Provide the [x, y] coordinate of the cell's center where the given text is located.  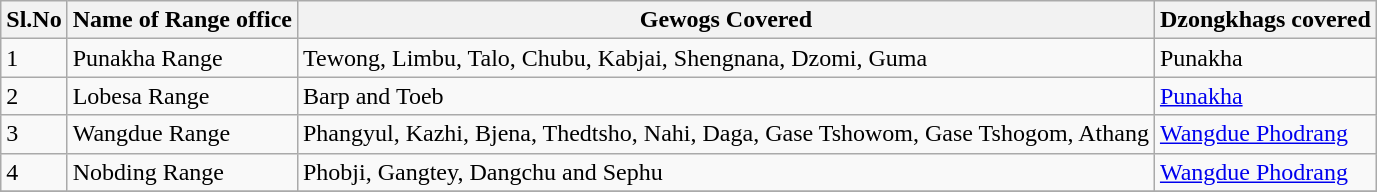
Name of Range office [182, 20]
Gewogs Covered [726, 20]
Dzongkhags covered [1265, 20]
Punakha Range [182, 58]
Nobding Range [182, 172]
Phangyul, Kazhi, Bjena, Thedtsho, Nahi, Daga, Gase Tshowom, Gase Tshogom, Athang [726, 134]
Wangdue Range [182, 134]
Sl.No [34, 20]
Tewong, Limbu, Talo, Chubu, Kabjai, Shengnana, Dzomi, Guma [726, 58]
Lobesa Range [182, 96]
3 [34, 134]
4 [34, 172]
1 [34, 58]
2 [34, 96]
Barp and Toeb [726, 96]
Phobji, Gangtey, Dangchu and Sephu [726, 172]
